Pinpoint the cell where the given text exists, returning its [x, y] midpoint coordinate. 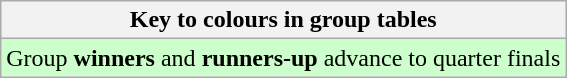
Key to colours in group tables [284, 20]
Group winners and runners-up advance to quarter finals [284, 58]
